From the cell containing the given text, extract its center point as (x, y) coordinate. 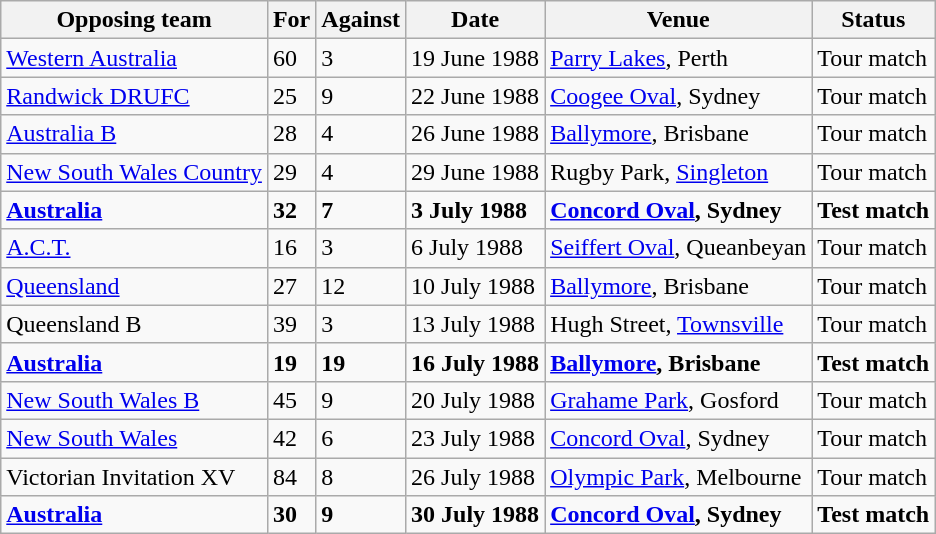
8 (361, 477)
30 July 1988 (476, 515)
6 July 1988 (476, 248)
A.C.T. (134, 248)
Rugby Park, Singleton (678, 172)
12 (361, 286)
25 (291, 96)
60 (291, 58)
16 (291, 248)
3 July 1988 (476, 210)
New South Wales Country (134, 172)
Randwick DRUFC (134, 96)
27 (291, 286)
Queensland B (134, 324)
29 June 1988 (476, 172)
Grahame Park, Gosford (678, 400)
Australia B (134, 134)
Status (874, 20)
42 (291, 438)
26 July 1988 (476, 477)
19 June 1988 (476, 58)
6 (361, 438)
39 (291, 324)
10 July 1988 (476, 286)
45 (291, 400)
7 (361, 210)
23 July 1988 (476, 438)
Coogee Oval, Sydney (678, 96)
26 June 1988 (476, 134)
22 June 1988 (476, 96)
Hugh Street, Townsville (678, 324)
New South Wales B (134, 400)
Queensland (134, 286)
For (291, 20)
Seiffert Oval, Queanbeyan (678, 248)
13 July 1988 (476, 324)
New South Wales (134, 438)
Western Australia (134, 58)
Venue (678, 20)
Opposing team (134, 20)
Against (361, 20)
20 July 1988 (476, 400)
32 (291, 210)
29 (291, 172)
Parry Lakes, Perth (678, 58)
16 July 1988 (476, 362)
Date (476, 20)
28 (291, 134)
84 (291, 477)
Olympic Park, Melbourne (678, 477)
30 (291, 515)
Victorian Invitation XV (134, 477)
